For the text-containing cell, return its midpoint in [X, Y] coordinate format. 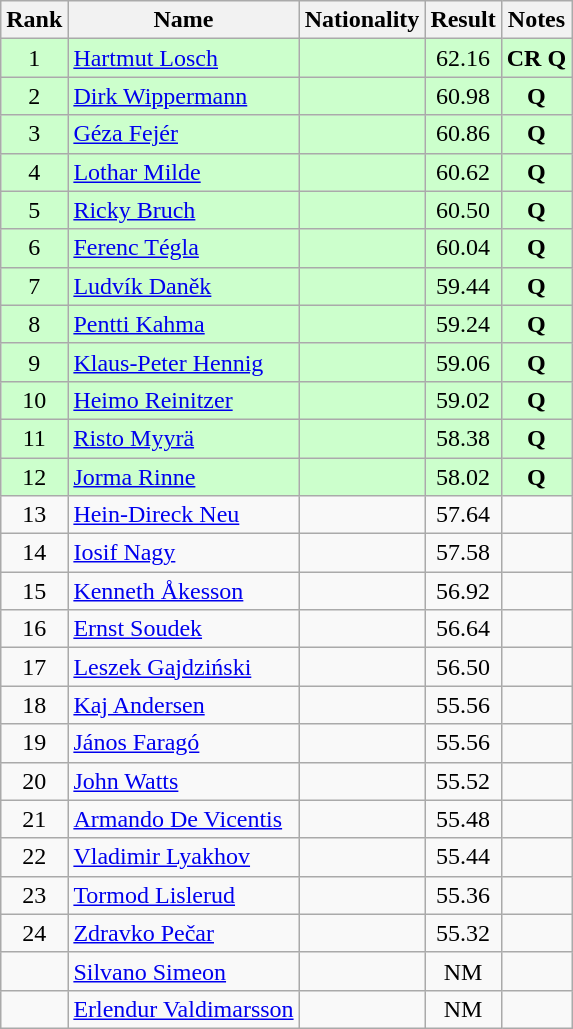
55.32 [463, 933]
Armando De Vicentis [184, 819]
Kenneth Åkesson [184, 591]
58.38 [463, 438]
Notes [536, 20]
Dirk Wippermann [184, 96]
15 [34, 591]
Result [463, 20]
13 [34, 515]
60.62 [463, 172]
Hein-Direck Neu [184, 515]
19 [34, 743]
60.86 [463, 134]
59.24 [463, 324]
55.44 [463, 857]
Name [184, 20]
2 [34, 96]
Erlendur Valdimarsson [184, 1009]
55.36 [463, 895]
Vladimir Lyakhov [184, 857]
6 [34, 248]
Zdravko Pečar [184, 933]
Nationality [362, 20]
Rank [34, 20]
7 [34, 286]
57.58 [463, 553]
55.52 [463, 781]
60.98 [463, 96]
Iosif Nagy [184, 553]
60.04 [463, 248]
Hartmut Losch [184, 58]
Ricky Bruch [184, 210]
5 [34, 210]
55.48 [463, 819]
John Watts [184, 781]
22 [34, 857]
Ernst Soudek [184, 629]
59.02 [463, 400]
59.06 [463, 362]
17 [34, 667]
Leszek Gajdziński [184, 667]
Tormod Lislerud [184, 895]
12 [34, 477]
Lothar Milde [184, 172]
8 [34, 324]
56.50 [463, 667]
59.44 [463, 286]
3 [34, 134]
60.50 [463, 210]
Géza Fejér [184, 134]
21 [34, 819]
14 [34, 553]
Risto Myyrä [184, 438]
Kaj Andersen [184, 705]
Jorma Rinne [184, 477]
Pentti Kahma [184, 324]
18 [34, 705]
56.64 [463, 629]
24 [34, 933]
16 [34, 629]
62.16 [463, 58]
58.02 [463, 477]
CR Q [536, 58]
János Faragó [184, 743]
10 [34, 400]
9 [34, 362]
Heimo Reinitzer [184, 400]
20 [34, 781]
Ferenc Tégla [184, 248]
Silvano Simeon [184, 971]
1 [34, 58]
Ludvík Daněk [184, 286]
4 [34, 172]
Klaus-Peter Hennig [184, 362]
23 [34, 895]
56.92 [463, 591]
11 [34, 438]
57.64 [463, 515]
